Capture the cell that displays the provided text and extract its (X, Y) central coordinate. 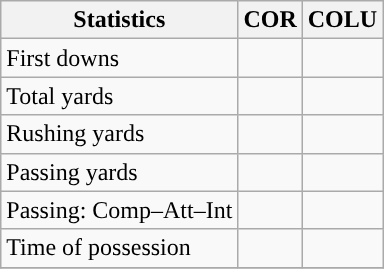
COR (270, 20)
Time of possession (120, 248)
First downs (120, 58)
Statistics (120, 20)
Passing: Comp–Att–Int (120, 210)
Rushing yards (120, 134)
Total yards (120, 96)
Passing yards (120, 172)
COLU (342, 20)
